Determine the (X, Y) coordinate at the center of the cell enclosing the given text.  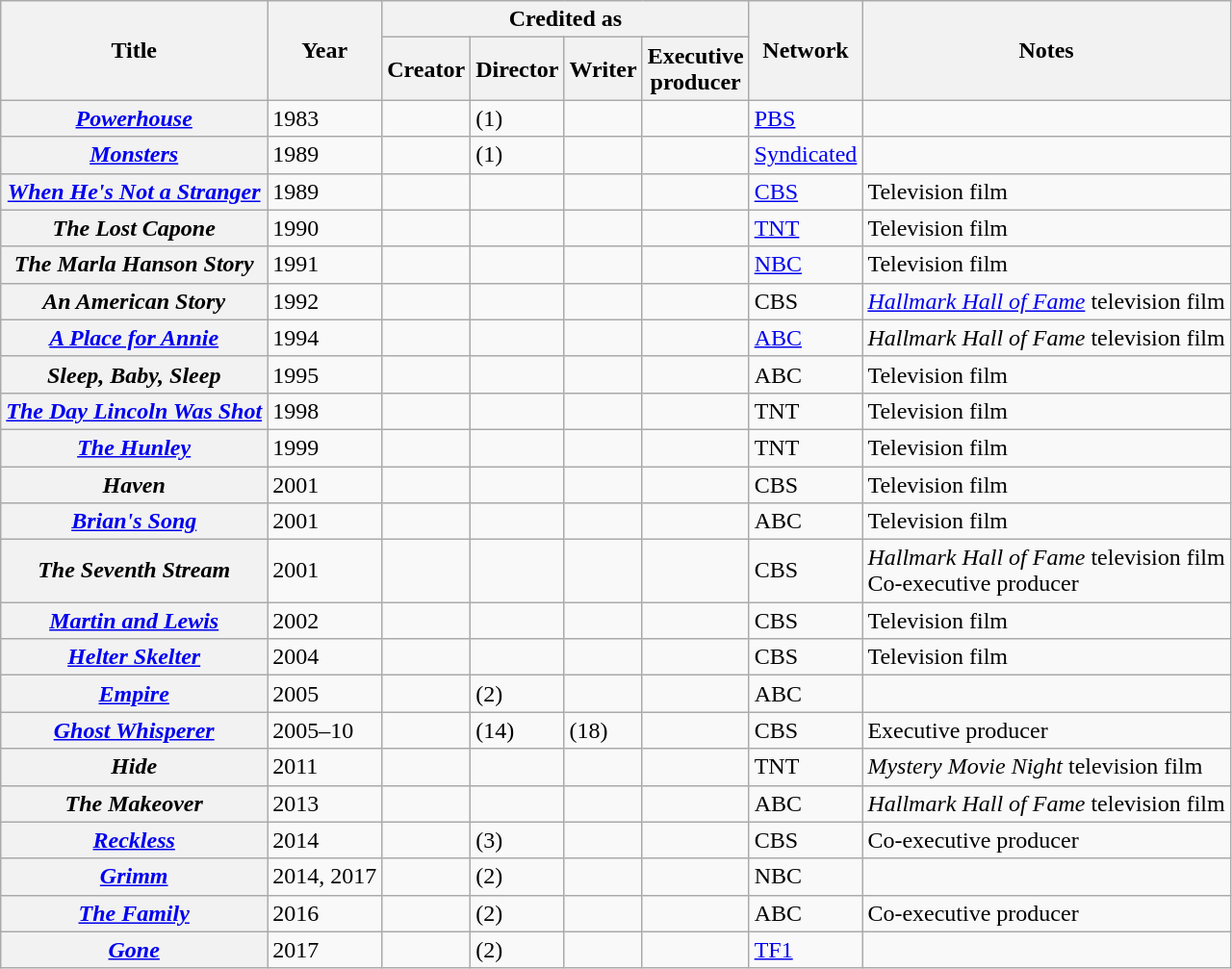
Brian's Song (135, 522)
Executiveproducer (695, 69)
2017 (325, 950)
The Lost Capone (135, 228)
Monsters (135, 155)
2014, 2017 (325, 877)
Powerhouse (135, 118)
2013 (325, 803)
1990 (325, 228)
The Family (135, 913)
1999 (325, 447)
Grimm (135, 877)
1995 (325, 374)
Helter Skelter (135, 657)
Notes (1046, 50)
TF1 (806, 950)
Ghost Whisperer (135, 730)
When He's Not a Stranger (135, 191)
Empire (135, 694)
The Makeover (135, 803)
2005–10 (325, 730)
2016 (325, 913)
The Day Lincoln Was Shot (135, 411)
1998 (325, 411)
1994 (325, 338)
2004 (325, 657)
2005 (325, 694)
A Place for Annie (135, 338)
1983 (325, 118)
Creator (426, 69)
The Seventh Stream (135, 572)
Credited as (566, 19)
(18) (603, 730)
2002 (325, 621)
2014 (325, 840)
The Hunley (135, 447)
Martin and Lewis (135, 621)
Executive producer (1046, 730)
Sleep, Baby, Sleep (135, 374)
(14) (518, 730)
Haven (135, 484)
An American Story (135, 301)
Hallmark Hall of Fame television filmCo-executive producer (1046, 572)
Syndicated (806, 155)
Gone (135, 950)
Writer (603, 69)
Title (135, 50)
Reckless (135, 840)
Director (518, 69)
2011 (325, 767)
The Marla Hanson Story (135, 265)
Network (806, 50)
Hide (135, 767)
1992 (325, 301)
PBS (806, 118)
(3) (518, 840)
Year (325, 50)
Mystery Movie Night television film (1046, 767)
1991 (325, 265)
